Return (x, y) of the center of cell containing provided text 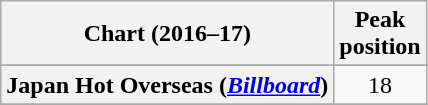
18 (380, 85)
Peakposition (380, 34)
Japan Hot Overseas (Billboard) (168, 85)
Chart (2016–17) (168, 34)
